Output the (X, Y) coordinate of the center of the cell containing the given text.  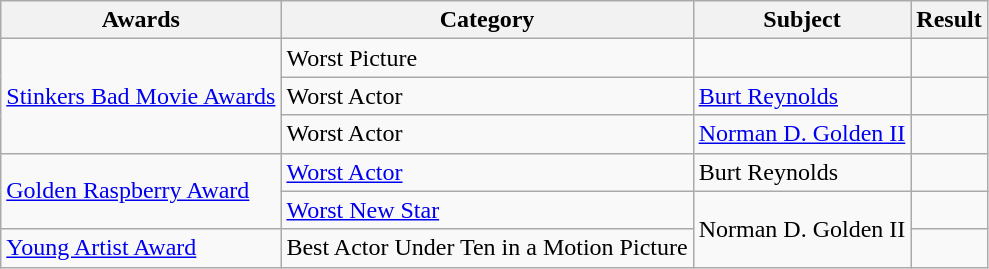
Result (949, 20)
Category (487, 20)
Awards (141, 20)
Worst New Star (487, 210)
Subject (802, 20)
Young Artist Award (141, 248)
Golden Raspberry Award (141, 191)
Stinkers Bad Movie Awards (141, 96)
Worst Picture (487, 58)
Best Actor Under Ten in a Motion Picture (487, 248)
